Detect which cell encompasses the target text, then output its [x, y] center coordinate. 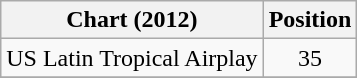
US Latin Tropical Airplay [132, 58]
Chart (2012) [132, 20]
35 [310, 58]
Position [310, 20]
